Identify which cell holds the provided text, then report its [X, Y] central coordinate. 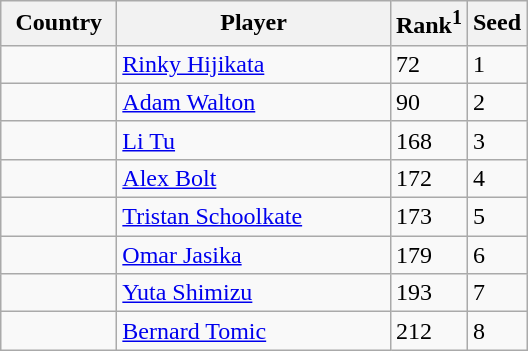
2 [496, 102]
Yuta Shimizu [254, 293]
90 [428, 102]
168 [428, 140]
8 [496, 331]
Player [254, 24]
Rank1 [428, 24]
Adam Walton [254, 102]
193 [428, 293]
Alex Bolt [254, 178]
Rinky Hijikata [254, 64]
6 [496, 255]
5 [496, 217]
212 [428, 331]
4 [496, 178]
3 [496, 140]
Tristan Schoolkate [254, 217]
Li Tu [254, 140]
Bernard Tomic [254, 331]
172 [428, 178]
1 [496, 64]
72 [428, 64]
Omar Jasika [254, 255]
179 [428, 255]
Seed [496, 24]
Country [59, 24]
173 [428, 217]
7 [496, 293]
